Search for the cell housing the specified text and yield its (X, Y) center coordinate. 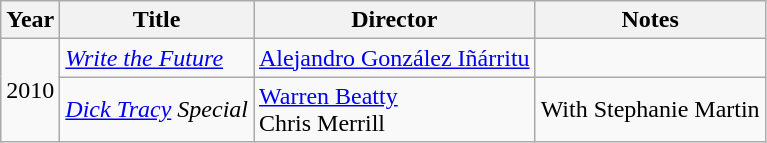
Write the Future (157, 58)
Warren BeattyChris Merrill (395, 110)
Year (30, 20)
With Stephanie Martin (650, 110)
2010 (30, 90)
Notes (650, 20)
Dick Tracy Special (157, 110)
Alejandro González Iñárritu (395, 58)
Director (395, 20)
Title (157, 20)
